Provide the (X, Y) coordinate of the cell's center where the given text is located.  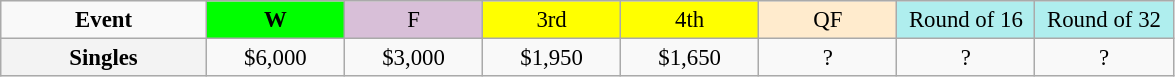
Event (104, 20)
$1,950 (552, 58)
3rd (552, 20)
F (413, 20)
$6,000 (275, 58)
W (275, 20)
$3,000 (413, 58)
Singles (104, 58)
4th (690, 20)
QF (828, 20)
Round of 16 (966, 20)
$1,650 (690, 58)
Round of 32 (1104, 20)
